Determine the (x, y) coordinate at the center of the cell enclosing the given text.  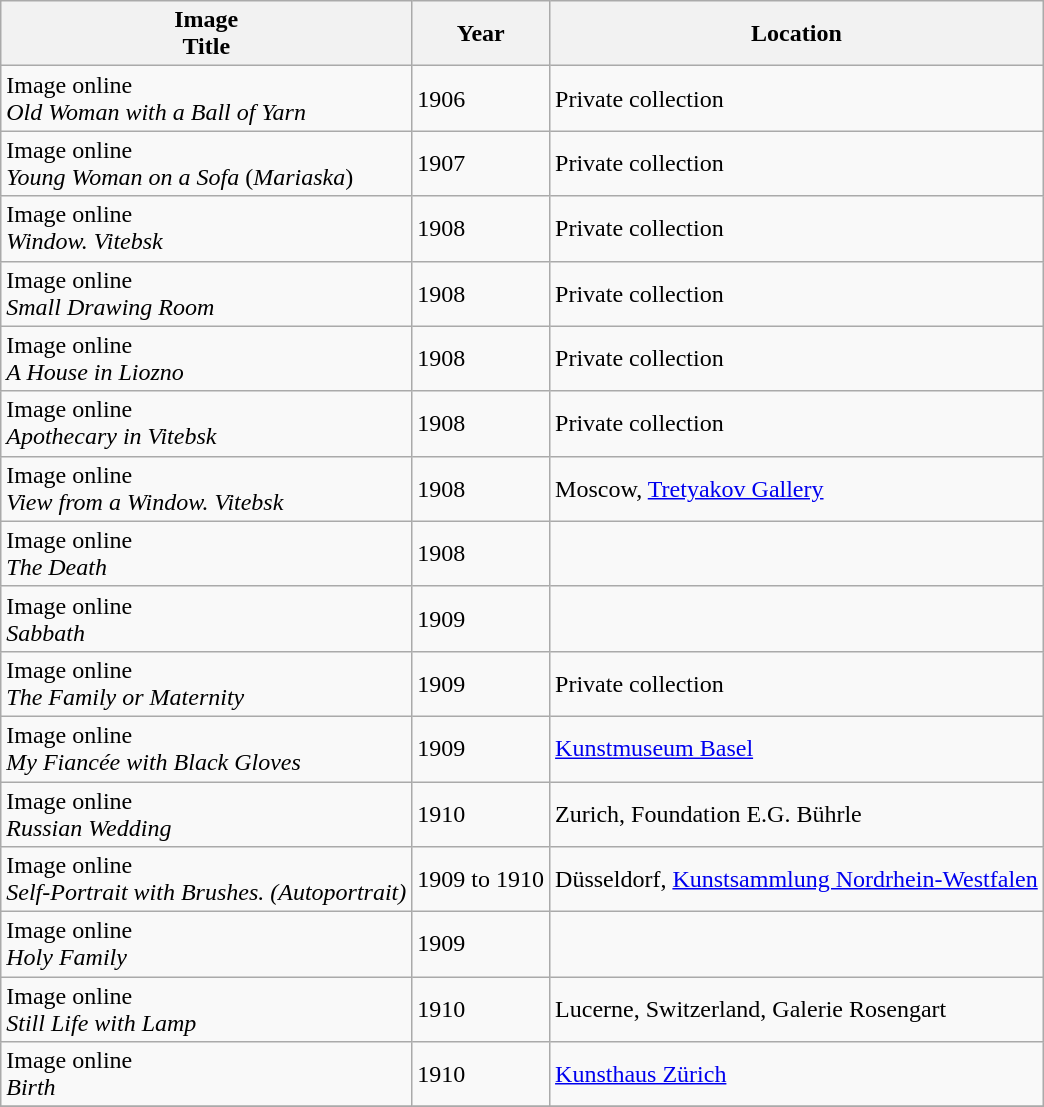
Image onlineYoung Woman on a Sofa (Mariaska) (206, 164)
Image onlineMy Fiancée with Black Gloves (206, 748)
Image onlineApothecary in Vitebsk (206, 424)
Image onlineRussian Wedding (206, 814)
Image onlineWindow. Vitebsk (206, 228)
Moscow, Tretyakov Gallery (797, 488)
Year (481, 34)
Image onlineThe Family or Maternity (206, 684)
Image onlineThe Death (206, 554)
Zurich, Foundation E.G. Bührle (797, 814)
Lucerne, Switzerland, Galerie Rosengart (797, 1010)
Düsseldorf, Kunstsammlung Nordrhein-Westfalen (797, 880)
Image onlineView from a Window. Vitebsk (206, 488)
1907 (481, 164)
Kunstmuseum Basel (797, 748)
Kunsthaus Zürich (797, 1074)
ImageTitle (206, 34)
1906 (481, 98)
Image onlineHoly Family (206, 944)
Image onlineSabbath (206, 618)
Image onlineSmall Drawing Room (206, 294)
Image onlineSelf-Portrait with Brushes. (Autoportrait) (206, 880)
Image onlineOld Woman with a Ball of Yarn (206, 98)
Image onlineBirth (206, 1074)
Image onlineStill Life with Lamp (206, 1010)
Image onlineA House in Liozno (206, 358)
1909 to 1910 (481, 880)
Location (797, 34)
